Extract the [X, Y] coordinate from the center of the cell holding the provided text.  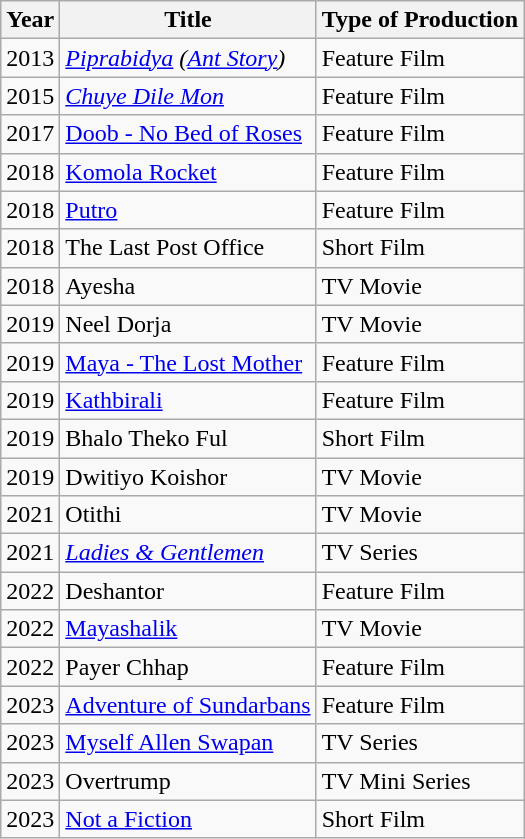
Year [30, 20]
Not a Fiction [188, 819]
Neel Dorja [188, 324]
Komola Rocket [188, 172]
Title [188, 20]
Putro [188, 210]
Ladies & Gentlemen [188, 553]
The Last Post Office [188, 248]
Deshantor [188, 591]
Dwitiyo Koishor [188, 477]
Piprabidya (Ant Story) [188, 58]
2015 [30, 96]
Kathbirali [188, 400]
Doob - No Bed of Roses [188, 134]
Adventure of Sundarbans [188, 705]
2017 [30, 134]
Payer Chhap [188, 667]
Type of Production [420, 20]
Otithi [188, 515]
TV Mini Series [420, 781]
Chuye Dile Mon [188, 96]
Ayesha [188, 286]
Maya - The Lost Mother [188, 362]
2013 [30, 58]
Bhalo Theko Ful [188, 438]
Myself Allen Swapan [188, 743]
Mayashalik [188, 629]
Overtrump [188, 781]
